Determine the (X, Y) coordinate at the center of the cell enclosing the given text.  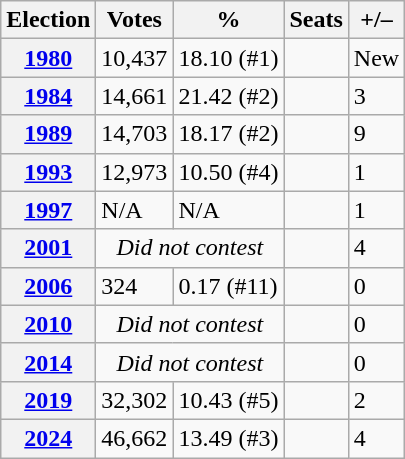
9 (376, 134)
12,973 (134, 172)
2010 (48, 324)
New (376, 58)
2006 (48, 286)
10.50 (#4) (228, 172)
Election (48, 20)
1989 (48, 134)
32,302 (134, 400)
18.10 (#1) (228, 58)
1993 (48, 172)
46,662 (134, 438)
1997 (48, 210)
2 (376, 400)
Seats (316, 20)
13.49 (#3) (228, 438)
324 (134, 286)
3 (376, 96)
% (228, 20)
2001 (48, 248)
18.17 (#2) (228, 134)
2024 (48, 438)
10.43 (#5) (228, 400)
0.17 (#11) (228, 286)
1984 (48, 96)
+/– (376, 20)
2019 (48, 400)
14,703 (134, 134)
14,661 (134, 96)
21.42 (#2) (228, 96)
2014 (48, 362)
Votes (134, 20)
1980 (48, 58)
10,437 (134, 58)
